Pinpoint the cell where the given text exists, returning its [x, y] midpoint coordinate. 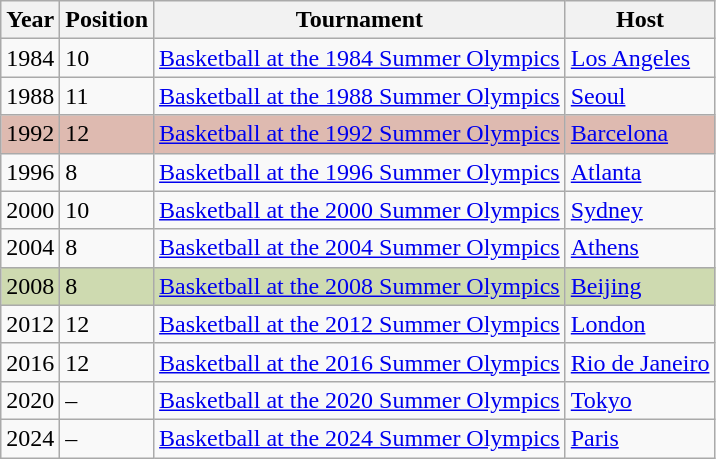
Basketball at the 2024 Summer Olympics [360, 438]
Basketball at the 1992 Summer Olympics [360, 134]
2020 [30, 400]
2008 [30, 286]
Position [107, 20]
11 [107, 96]
Basketball at the 2004 Summer Olympics [360, 248]
Seoul [640, 96]
Tournament [360, 20]
1988 [30, 96]
1996 [30, 172]
Tokyo [640, 400]
Basketball at the 2000 Summer Olympics [360, 210]
Basketball at the 2012 Summer Olympics [360, 324]
Barcelona [640, 134]
Basketball at the 2008 Summer Olympics [360, 286]
2016 [30, 362]
Beijing [640, 286]
Basketball at the 1984 Summer Olympics [360, 58]
1992 [30, 134]
2024 [30, 438]
Year [30, 20]
2012 [30, 324]
Rio de Janeiro [640, 362]
Los Angeles [640, 58]
Basketball at the 1988 Summer Olympics [360, 96]
Host [640, 20]
Atlanta [640, 172]
Paris [640, 438]
1984 [30, 58]
2000 [30, 210]
Athens [640, 248]
Basketball at the 2016 Summer Olympics [360, 362]
Sydney [640, 210]
2004 [30, 248]
London [640, 324]
Basketball at the 1996 Summer Olympics [360, 172]
Basketball at the 2020 Summer Olympics [360, 400]
